Identify which cell holds the provided text, then report its [x, y] central coordinate. 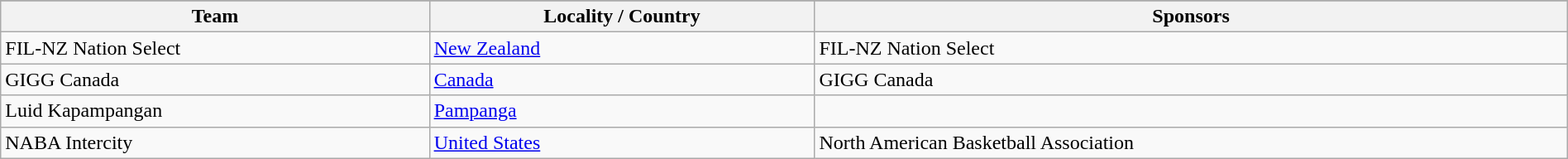
New Zealand [622, 48]
Sponsors [1191, 17]
United States [622, 142]
Canada [622, 79]
Team [215, 17]
North American Basketball Association [1191, 142]
Locality / Country [622, 17]
Luid Kapampangan [215, 111]
NABA Intercity [215, 142]
Pampanga [622, 111]
